From the cell containing the given text, extract its center point as (x, y) coordinate. 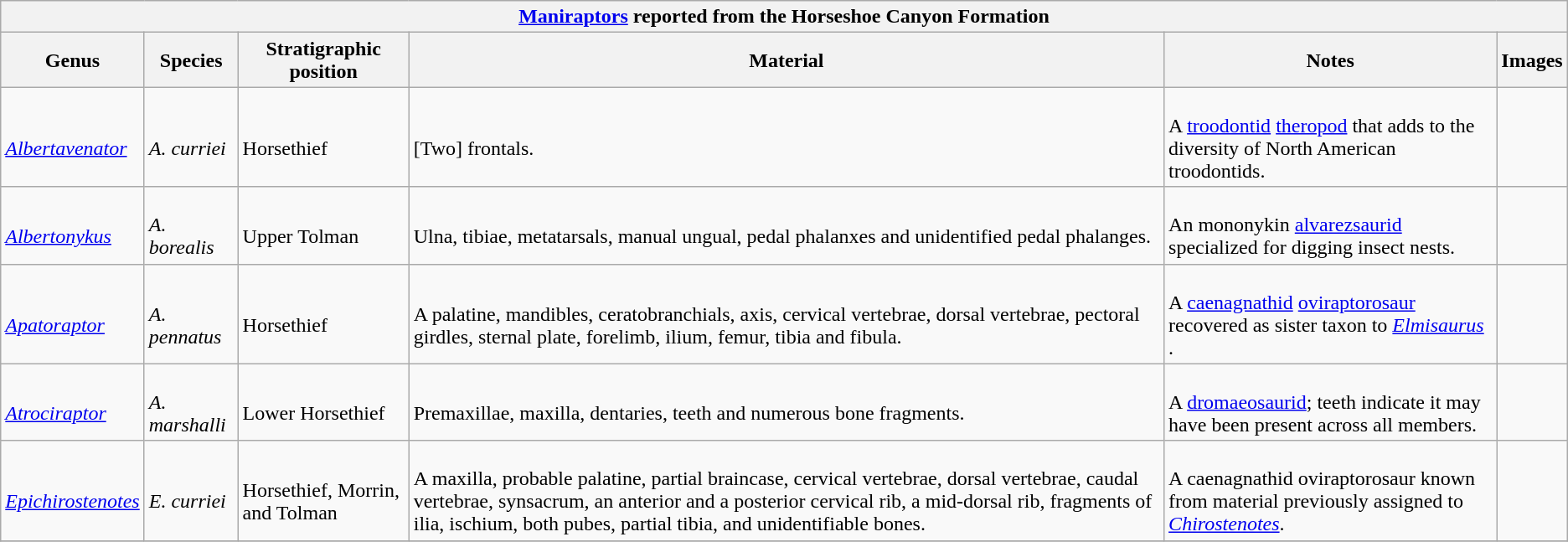
Epichirostenotes (72, 491)
Maniraptors reported from the Horseshoe Canyon Formation (784, 17)
A dromaeosaurid; teeth indicate it may have been present across all members. (1330, 402)
A. curriei (191, 137)
Genus (72, 60)
A. pennatus (191, 313)
Upper Tolman (323, 225)
Horsethief, Morrin, and Tolman (323, 491)
Premaxillae, maxilla, dentaries, teeth and numerous bone fragments. (786, 402)
A troodontid theropod that adds to the diversity of North American troodontids. (1330, 137)
E. curriei (191, 491)
Lower Horsethief (323, 402)
A. borealis (191, 225)
Ulna, tibiae, metatarsals, manual ungual, pedal phalanxes and unidentified pedal phalanges. (786, 225)
A caenagnathid oviraptorosaur known from material previously assigned to Chirostenotes. (1330, 491)
A caenagnathid oviraptorosaur recovered as sister taxon to Elmisaurus . (1330, 313)
Albertavenator (72, 137)
Notes (1330, 60)
Stratigraphic position (323, 60)
[Two] frontals. (786, 137)
Atrociraptor (72, 402)
Images (1532, 60)
A. marshalli (191, 402)
An mononykin alvarezsaurid specialized for digging insect nests. (1330, 225)
Material (786, 60)
Apatoraptor (72, 313)
Albertonykus (72, 225)
Species (191, 60)
